Determine the (X, Y) coordinate at the center of the cell enclosing the given text.  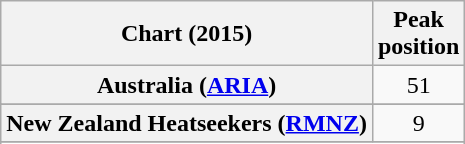
Peakposition (418, 34)
Australia (ARIA) (187, 85)
Chart (2015) (187, 34)
51 (418, 85)
New Zealand Heatseekers (RMNZ) (187, 123)
9 (418, 123)
